Detect which cell encompasses the target text, then output its [X, Y] center coordinate. 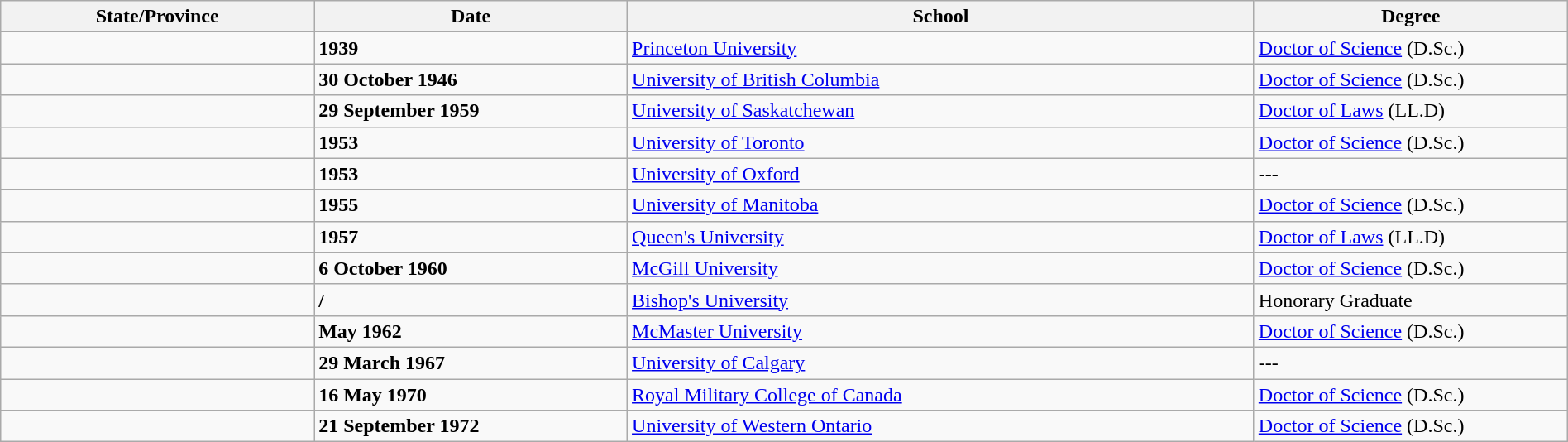
6 October 1960 [471, 268]
Date [471, 17]
University of Toronto [941, 142]
Royal Military College of Canada [941, 395]
Honorary Graduate [1411, 300]
Bishop's University [941, 300]
Princeton University [941, 48]
1939 [471, 48]
McGill University [941, 268]
Degree [1411, 17]
Queen's University [941, 237]
1955 [471, 205]
16 May 1970 [471, 395]
University of Western Ontario [941, 426]
21 September 1972 [471, 426]
University of British Columbia [941, 79]
29 September 1959 [471, 111]
30 October 1946 [471, 79]
McMaster University [941, 331]
University of Calgary [941, 363]
State/Province [157, 17]
University of Saskatchewan [941, 111]
University of Manitoba [941, 205]
May 1962 [471, 331]
1957 [471, 237]
School [941, 17]
/ [471, 300]
University of Oxford [941, 174]
29 March 1967 [471, 363]
